Locate the cell with the specified text and output its [X, Y] center coordinate. 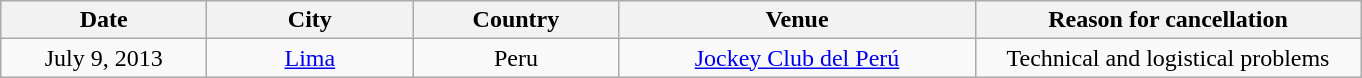
Technical and logistical problems [1168, 58]
Lima [310, 58]
Peru [516, 58]
Date [104, 20]
City [310, 20]
Jockey Club del Perú [797, 58]
Country [516, 20]
Venue [797, 20]
July 9, 2013 [104, 58]
Reason for cancellation [1168, 20]
